Locate the cell with the specified text and output its [X, Y] center coordinate. 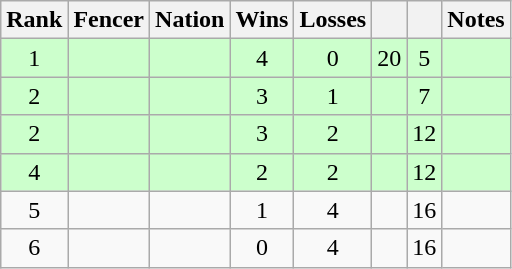
20 [390, 58]
Notes [476, 20]
Nation [190, 20]
6 [34, 248]
Fencer [109, 20]
7 [424, 96]
Losses [333, 20]
Wins [262, 20]
Rank [34, 20]
